Provide the [X, Y] coordinate of the cell's center where the given text is located.  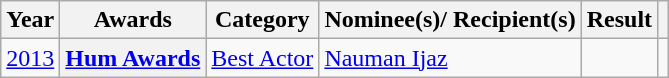
Year [30, 20]
Hum Awards [133, 58]
Nauman Ijaz [450, 58]
Best Actor [262, 58]
Result [619, 20]
2013 [30, 58]
Category [262, 20]
Nominee(s)/ Recipient(s) [450, 20]
Awards [133, 20]
